Capture the cell that displays the provided text and extract its (X, Y) central coordinate. 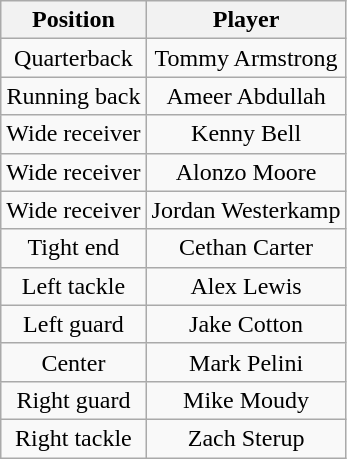
Mark Pelini (246, 362)
Jordan Westerkamp (246, 210)
Position (74, 20)
Alonzo Moore (246, 172)
Tight end (74, 248)
Left tackle (74, 286)
Alex Lewis (246, 286)
Mike Moudy (246, 400)
Center (74, 362)
Cethan Carter (246, 248)
Ameer Abdullah (246, 96)
Zach Sterup (246, 438)
Running back (74, 96)
Kenny Bell (246, 134)
Left guard (74, 324)
Player (246, 20)
Right tackle (74, 438)
Right guard (74, 400)
Tommy Armstrong (246, 58)
Quarterback (74, 58)
Jake Cotton (246, 324)
